For the text-containing cell, return its midpoint in [x, y] coordinate format. 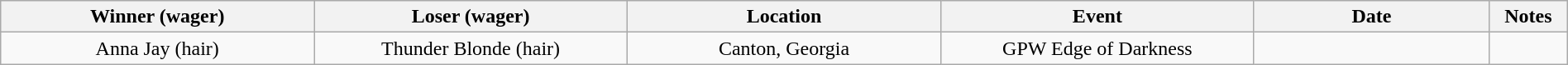
Loser (wager) [471, 17]
Winner (wager) [157, 17]
Date [1371, 17]
Event [1097, 17]
GPW Edge of Darkness [1097, 48]
Thunder Blonde (hair) [471, 48]
Canton, Georgia [784, 48]
Notes [1528, 17]
Anna Jay (hair) [157, 48]
Location [784, 17]
